Search for the cell housing the specified text and yield its (X, Y) center coordinate. 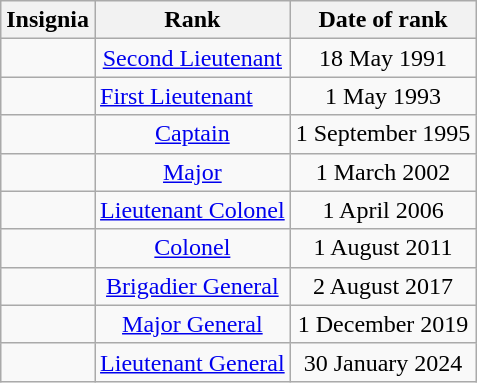
1 August 2011 (383, 248)
Date of rank (383, 20)
Lieutenant General (193, 362)
Brigadier General (193, 286)
1 December 2019 (383, 324)
1 May 1993 (383, 96)
Insignia (48, 20)
Lieutenant Colonel (193, 210)
Captain (193, 134)
1 September 1995 (383, 134)
Major (193, 172)
First Lieutenant (193, 96)
Rank (193, 20)
Major General (193, 324)
1 April 2006 (383, 210)
30 January 2024 (383, 362)
2 August 2017 (383, 286)
1 March 2002 (383, 172)
Colonel (193, 248)
18 May 1991 (383, 58)
Second Lieutenant (193, 58)
